Determine the (X, Y) coordinate at the center of the cell enclosing the given text.  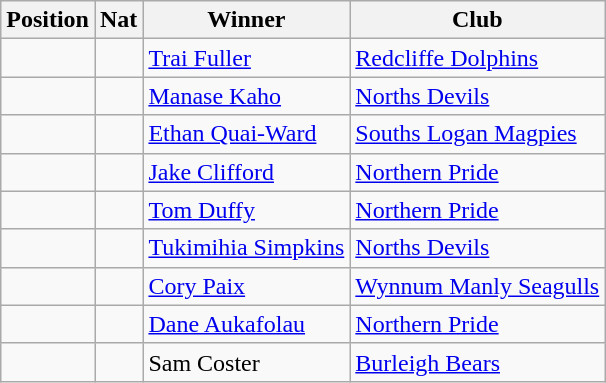
Ethan Quai-Ward (246, 134)
Redcliffe Dolphins (478, 58)
Tom Duffy (246, 210)
Nat (118, 20)
Wynnum Manly Seagulls (478, 286)
Tukimihia Simpkins (246, 248)
Sam Coster (246, 362)
Manase Kaho (246, 96)
Position (48, 20)
Souths Logan Magpies (478, 134)
Burleigh Bears (478, 362)
Winner (246, 20)
Jake Clifford (246, 172)
Club (478, 20)
Cory Paix (246, 286)
Trai Fuller (246, 58)
Dane Aukafolau (246, 324)
